Capture the cell that displays the provided text and extract its (x, y) central coordinate. 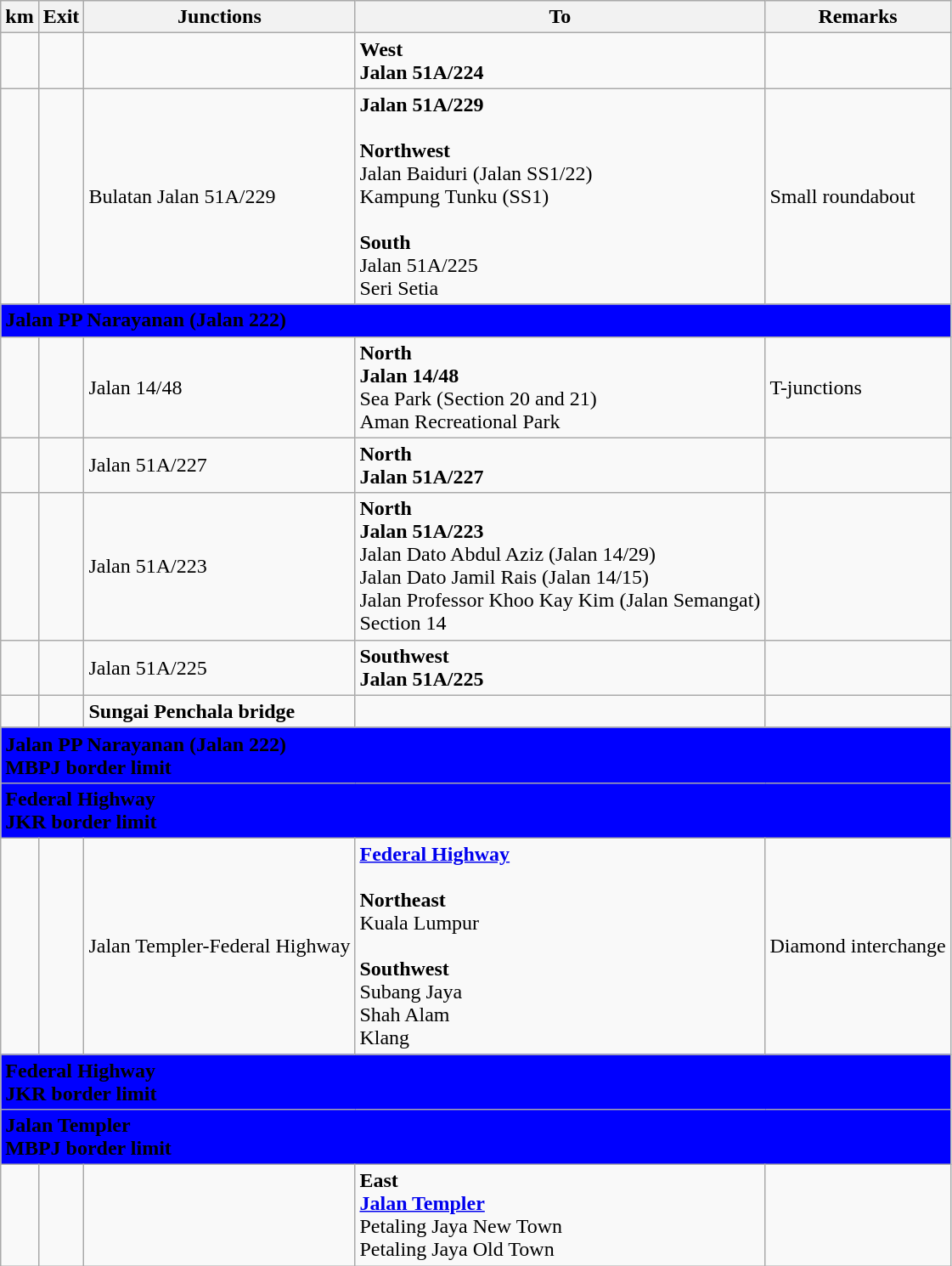
Jalan 51A/223 (219, 566)
Jalan PP Narayanan (Jalan 222) (476, 320)
Jalan 51A/227 (219, 466)
Jalan PP Narayanan (Jalan 222)MBPJ border limit (476, 755)
Bulatan Jalan 51A/229 (219, 196)
T-junctions (858, 387)
Exit (61, 17)
Jalan Templer-Federal Highway (219, 946)
Diamond interchange (858, 946)
Small roundabout (858, 196)
NorthJalan 51A/223Jalan Dato Abdul Aziz (Jalan 14/29)Jalan Dato Jamil Rais (Jalan 14/15)Jalan Professor Khoo Kay Kim (Jalan Semangat)Section 14 (560, 566)
SouthwestJalan 51A/225 (560, 668)
EastJalan TemplerPetaling Jaya New TownPetaling Jaya Old Town (560, 1215)
Jalan TemplerMBPJ border limit (476, 1137)
Jalan 14/48 (219, 387)
Sungai Penchala bridge (219, 711)
NorthJalan 14/48Sea Park (Section 20 and 21)Aman Recreational Park (560, 387)
Jalan 51A/225 (219, 668)
Remarks (858, 17)
NorthJalan 51A/227 (560, 466)
Federal HighwayNortheastKuala LumpurSouthwestSubang JayaShah AlamKlang (560, 946)
km (20, 17)
Junctions (219, 17)
Jalan 51A/229NorthwestJalan Baiduri (Jalan SS1/22)Kampung Tunku (SS1)SouthJalan 51A/225Seri Setia (560, 196)
To (560, 17)
WestJalan 51A/224 (560, 61)
